From the cell containing the given text, extract its center point as (x, y) coordinate. 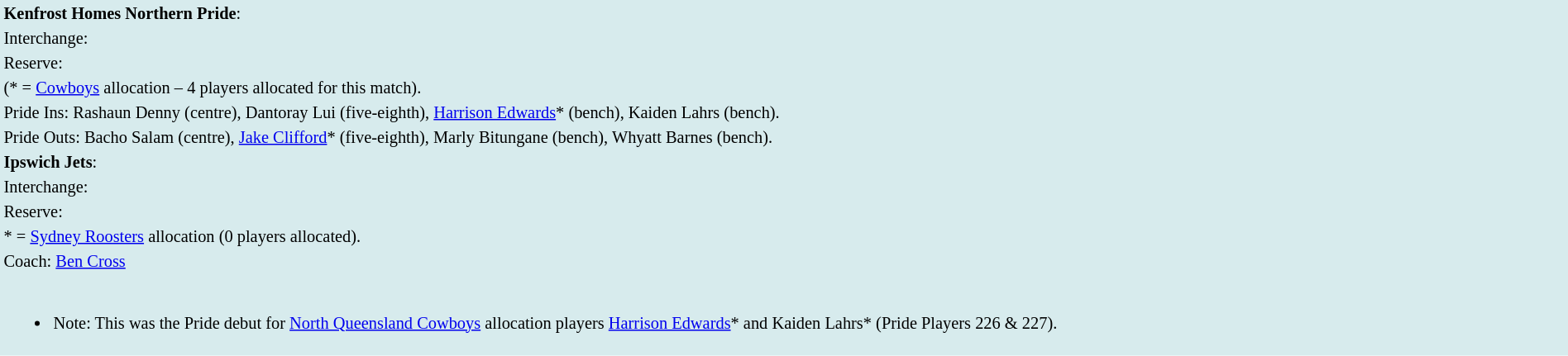
Pride Ins: Rashaun Denny (centre), Dantoray Lui (five-eighth), Harrison Edwards* (bench), Kaiden Lahrs (bench). (784, 112)
Coach: Ben Cross (784, 261)
Pride Outs: Bacho Salam (centre), Jake Clifford* (five-eighth), Marly Bitungane (bench), Whyatt Barnes (bench). (784, 137)
Kenfrost Homes Northern Pride: (784, 13)
Note: This was the Pride debut for North Queensland Cowboys allocation players Harrison Edwards* and Kaiden Lahrs* (Pride Players 226 & 227). (784, 313)
(* = Cowboys allocation – 4 players allocated for this match). (784, 88)
* = Sydney Roosters allocation (0 players allocated). (784, 236)
Ipswich Jets: (784, 162)
